Extract the [x, y] coordinate from the center of the cell holding the provided text.  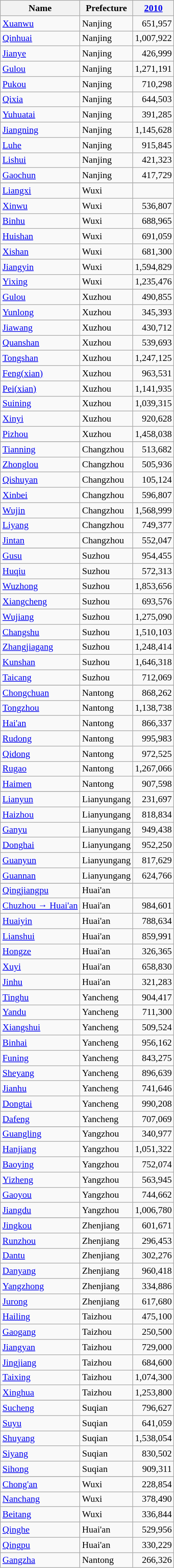
Jurong [40, 1301]
345,393 [153, 313]
Yangzhong [40, 1287]
641,059 [153, 1423]
688,965 [153, 221]
729,000 [153, 1347]
Rugao [40, 769]
Jianhu [40, 1089]
Zhangjiagang [40, 647]
509,524 [153, 1028]
Xinwu [40, 206]
Rudong [40, 739]
Baoying [40, 1165]
843,275 [153, 1058]
Taicang [40, 678]
796,627 [153, 1408]
710,298 [153, 84]
Gusu [40, 556]
859,991 [153, 936]
984,601 [153, 906]
1,145,628 [153, 130]
Tinghu [40, 997]
336,844 [153, 1515]
624,766 [153, 876]
1,007,922 [153, 38]
Jiawang [40, 328]
Hai'an [40, 724]
Huaiyin [40, 921]
1,594,829 [153, 267]
296,453 [153, 1241]
Qidong [40, 754]
Runzhou [40, 1241]
Qinghe [40, 1530]
Jiangyan [40, 1347]
Gaoyou [40, 1195]
1,510,103 [153, 632]
788,634 [153, 921]
231,697 [153, 800]
513,682 [153, 449]
Hanjiang [40, 1149]
949,438 [153, 830]
2010 [153, 8]
Huishan [40, 237]
596,807 [153, 495]
Tongshan [40, 358]
Hongze [40, 952]
563,945 [153, 1180]
529,956 [153, 1530]
430,712 [153, 328]
817,629 [153, 860]
644,503 [153, 100]
Liyang [40, 525]
907,598 [153, 784]
749,377 [153, 525]
Guangling [40, 1134]
1,458,038 [153, 434]
Zhonglou [40, 465]
Donghai [40, 845]
Binhai [40, 1043]
866,337 [153, 724]
Wujin [40, 510]
Suining [40, 404]
Gaogang [40, 1332]
Danyang [40, 1271]
Pizhou [40, 434]
712,069 [153, 678]
Haizhou [40, 815]
Yandu [40, 1012]
Qingjiangpu [40, 891]
Jiangyin [40, 267]
Huqiu [40, 571]
105,124 [153, 480]
995,983 [153, 739]
Nanchang [40, 1499]
475,100 [153, 1317]
Liangxi [40, 191]
Binhu [40, 221]
Jianye [40, 54]
Dafeng [40, 1119]
741,646 [153, 1089]
Jingjiang [40, 1363]
Jiangning [40, 130]
Guanyun [40, 860]
572,313 [153, 571]
Yixing [40, 282]
Jiangdu [40, 1210]
1,074,300 [153, 1377]
1,051,322 [153, 1149]
321,283 [153, 982]
Yunlong [40, 313]
Chuzhou → Huai'an [40, 906]
1,568,999 [153, 510]
490,855 [153, 297]
Funing [40, 1058]
Xinbei [40, 495]
1,853,656 [153, 586]
752,074 [153, 1165]
Hailing [40, 1317]
Taixing [40, 1377]
Tianning [40, 449]
340,977 [153, 1134]
1,006,780 [153, 1210]
1,646,318 [153, 662]
Xuyi [40, 967]
334,886 [153, 1287]
651,957 [153, 23]
Lishui [40, 160]
302,276 [153, 1256]
684,600 [153, 1363]
601,671 [153, 1225]
Tongzhou [40, 708]
Xiangshui [40, 1028]
Lianyun [40, 800]
Sihong [40, 1469]
Luhe [40, 145]
Jinhu [40, 982]
Yuhuatai [40, 115]
1,039,315 [153, 404]
Quanshan [40, 343]
744,662 [153, 1195]
Wujiang [40, 617]
Changshu [40, 632]
Kunshan [40, 662]
Feng(xian) [40, 373]
658,830 [153, 967]
952,250 [153, 845]
Qixia [40, 100]
378,490 [153, 1499]
Prefecture [106, 8]
920,628 [153, 419]
326,365 [153, 952]
Qinhuai [40, 38]
539,693 [153, 343]
1,235,476 [153, 282]
1,248,414 [153, 647]
830,502 [153, 1454]
954,455 [153, 556]
Sucheng [40, 1408]
Dantu [40, 1256]
1,271,191 [153, 69]
Jingkou [40, 1225]
Name [40, 8]
896,639 [153, 1073]
Gangzha [40, 1560]
691,059 [153, 237]
Siyang [40, 1454]
693,576 [153, 602]
Xinyi [40, 419]
707,069 [153, 1119]
1,138,738 [153, 708]
1,253,800 [153, 1393]
Sheyang [40, 1073]
711,300 [153, 1012]
1,275,090 [153, 617]
Beitang [40, 1515]
536,807 [153, 206]
330,229 [153, 1545]
505,936 [153, 465]
Pei(xian) [40, 389]
963,531 [153, 373]
617,680 [153, 1301]
Jintan [40, 541]
Haimen [40, 784]
915,845 [153, 145]
Shuyang [40, 1439]
Lianshui [40, 936]
960,418 [153, 1271]
Xinghua [40, 1393]
818,834 [153, 815]
Dongtai [40, 1104]
Xiangcheng [40, 602]
Chongchuan [40, 693]
228,854 [153, 1484]
Qingpu [40, 1545]
Guannan [40, 876]
421,323 [153, 160]
1,247,125 [153, 358]
1,267,066 [153, 769]
904,417 [153, 997]
391,285 [153, 115]
1,538,054 [153, 1439]
Xishan [40, 252]
909,311 [153, 1469]
Yizheng [40, 1180]
Gaochun [40, 176]
Pukou [40, 84]
Qishuyan [40, 480]
Xuanwu [40, 23]
Chong'an [40, 1484]
972,525 [153, 754]
1,141,935 [153, 389]
868,262 [153, 693]
990,208 [153, 1104]
426,999 [153, 54]
250,500 [153, 1332]
956,162 [153, 1043]
681,300 [153, 252]
417,729 [153, 176]
552,047 [153, 541]
Wuzhong [40, 586]
266,326 [153, 1560]
Ganyu [40, 830]
Suyu [40, 1423]
